Output the (x, y) coordinate of the center of the cell containing the given text.  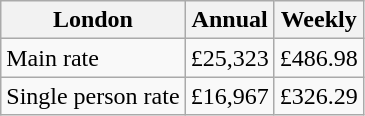
£16,967 (230, 96)
Weekly (318, 20)
London (93, 20)
£486.98 (318, 58)
Annual (230, 20)
Single person rate (93, 96)
Main rate (93, 58)
£25,323 (230, 58)
£326.29 (318, 96)
